Provide the (x, y) coordinate of the cell's center where the given text is located.  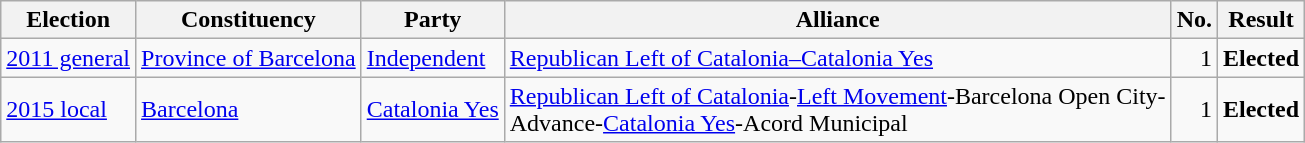
Constituency (249, 20)
Alliance (838, 20)
Party (432, 20)
2011 general (68, 58)
Republican Left of Catalonia–Catalonia Yes (838, 58)
Province of Barcelona (249, 58)
Barcelona (249, 110)
Result (1262, 20)
No. (1194, 20)
Republican Left of Catalonia-Left Movement-Barcelona Open City-Advance-Catalonia Yes-Acord Municipal (838, 110)
2015 local (68, 110)
Catalonia Yes (432, 110)
Independent (432, 58)
Election (68, 20)
